Capture the cell that displays the provided text and extract its (X, Y) central coordinate. 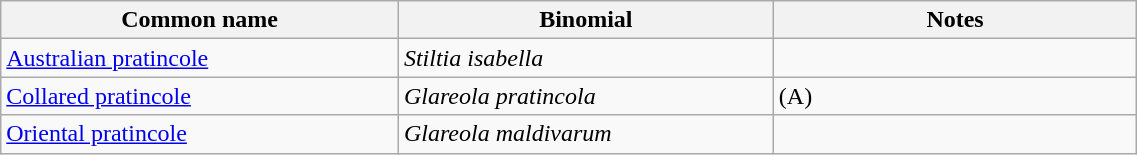
Glareola pratincola (586, 96)
Binomial (586, 20)
Notes (955, 20)
(A) (955, 96)
Stiltia isabella (586, 58)
Common name (200, 20)
Collared pratincole (200, 96)
Oriental pratincole (200, 134)
Glareola maldivarum (586, 134)
Australian pratincole (200, 58)
